Pinpoint the cell where the given text exists, returning its (x, y) midpoint coordinate. 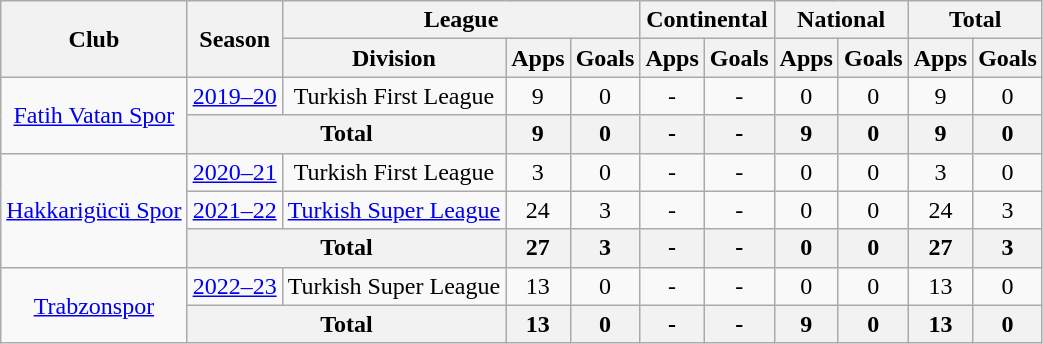
2021–22 (234, 210)
Season (234, 39)
2019–20 (234, 96)
League (461, 20)
Club (94, 39)
National (841, 20)
Division (394, 58)
2020–21 (234, 172)
Continental (707, 20)
Hakkarigücü Spor (94, 210)
Fatih Vatan Spor (94, 115)
2022–23 (234, 286)
Trabzonspor (94, 305)
